Determine the (x, y) coordinate at the center of the cell enclosing the given text.  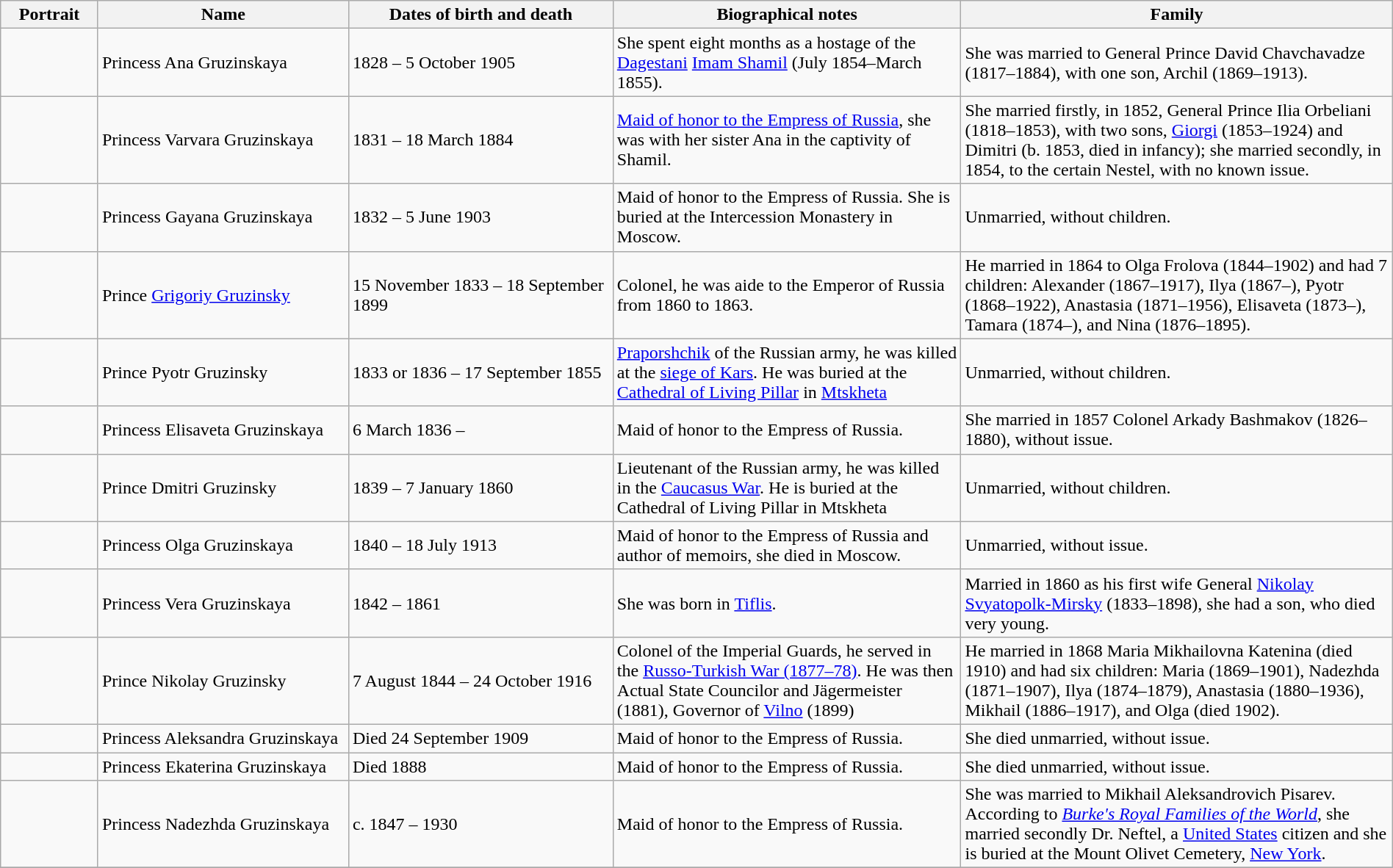
1842 – 1861 (480, 603)
1833 or 1836 – 17 September 1855 (480, 372)
Prince Grigoriy Gruzinsky (223, 295)
Died 24 September 1909 (480, 738)
Unmarried, without issue. (1177, 545)
Colonel, he was aide to the Emperor of Russia from 1860 to 1863. (787, 295)
Portrait (50, 15)
Princess Olga Gruzinskaya (223, 545)
She married in 1857 Colonel Arkady Bashmakov (1826–1880), without issue. (1177, 430)
Princess Ana Gruzinskaya (223, 62)
1839 – 7 January 1860 (480, 488)
1831 – 18 March 1884 (480, 140)
She spent eight months as a hostage of the Dagestani Imam Shamil (July 1854–March 1855). (787, 62)
Princess Vera Gruzinskaya (223, 603)
Lieutenant of the Russian army, he was killed in the Caucasus War. He is buried at the Cathedral of Living Pillar in Mtskheta (787, 488)
1832 – 5 June 1903 (480, 217)
She was born in Tiflis. (787, 603)
Family (1177, 15)
Princess Nadezhda Gruzinskaya (223, 824)
Biographical notes (787, 15)
Prince Pyotr Gruzinsky (223, 372)
Maid of honor to the Empress of Russia, she was with her sister Ana in the captivity of Shamil. (787, 140)
Dates of birth and death (480, 15)
Princess Ekaterina Gruzinskaya (223, 766)
Princess Aleksandra Gruzinskaya (223, 738)
Princess Varvara Gruzinskaya (223, 140)
1840 – 18 July 1913 (480, 545)
Praporshchik of the Russian army, he was killed at the siege of Kars. He was buried at the Cathedral of Living Pillar in Mtskheta (787, 372)
6 March 1836 – (480, 430)
7 August 1844 – 24 October 1916 (480, 680)
Maid of honor to the Empress of Russia and author of memoirs, she died in Moscow. (787, 545)
1828 – 5 October 1905 (480, 62)
Princess Gayana Gruzinskaya (223, 217)
Maid of honor to the Empress of Russia. She is buried at the Intercession Monastery in Moscow. (787, 217)
Name (223, 15)
Died 1888 (480, 766)
Prince Dmitri Gruzinsky (223, 488)
Princess Elisaveta Gruzinskaya (223, 430)
She was married to General Prince David Chavchavadze (1817–1884), with one son, Archil (1869–1913). (1177, 62)
Married in 1860 as his first wife General Nikolay Svyatopolk-Mirsky (1833–1898), she had a son, who died very young. (1177, 603)
Prince Nikolay Gruzinsky (223, 680)
c. 1847 – 1930 (480, 824)
15 November 1833 – 18 September 1899 (480, 295)
